Provide the [X, Y] coordinate of the cell's center where the given text is located.  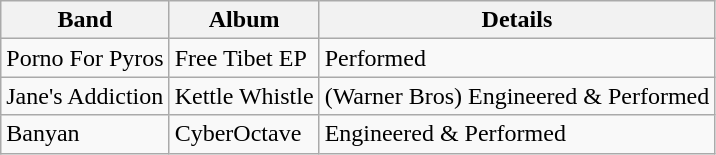
Performed [517, 58]
Kettle Whistle [244, 96]
Band [85, 20]
CyberOctave [244, 134]
(Warner Bros) Engineered & Performed [517, 96]
Porno For Pyros [85, 58]
Engineered & Performed [517, 134]
Album [244, 20]
Banyan [85, 134]
Details [517, 20]
Jane's Addiction [85, 96]
Free Tibet EP [244, 58]
